Detect which cell encompasses the target text, then output its [X, Y] center coordinate. 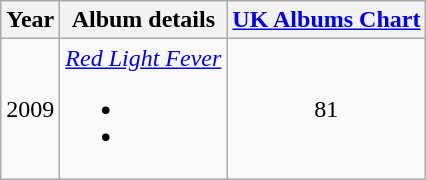
Red Light Fever [144, 109]
2009 [30, 109]
81 [326, 109]
Year [30, 20]
Album details [144, 20]
UK Albums Chart [326, 20]
